Return the (X, Y) coordinate for the center point of the cell that contains the specified text.  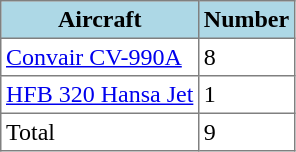
9 (247, 132)
Total (100, 132)
Aircraft (100, 20)
8 (247, 57)
1 (247, 95)
Convair CV-990A (100, 57)
Number (247, 20)
HFB 320 Hansa Jet (100, 95)
